Capture the cell that displays the provided text and extract its [x, y] central coordinate. 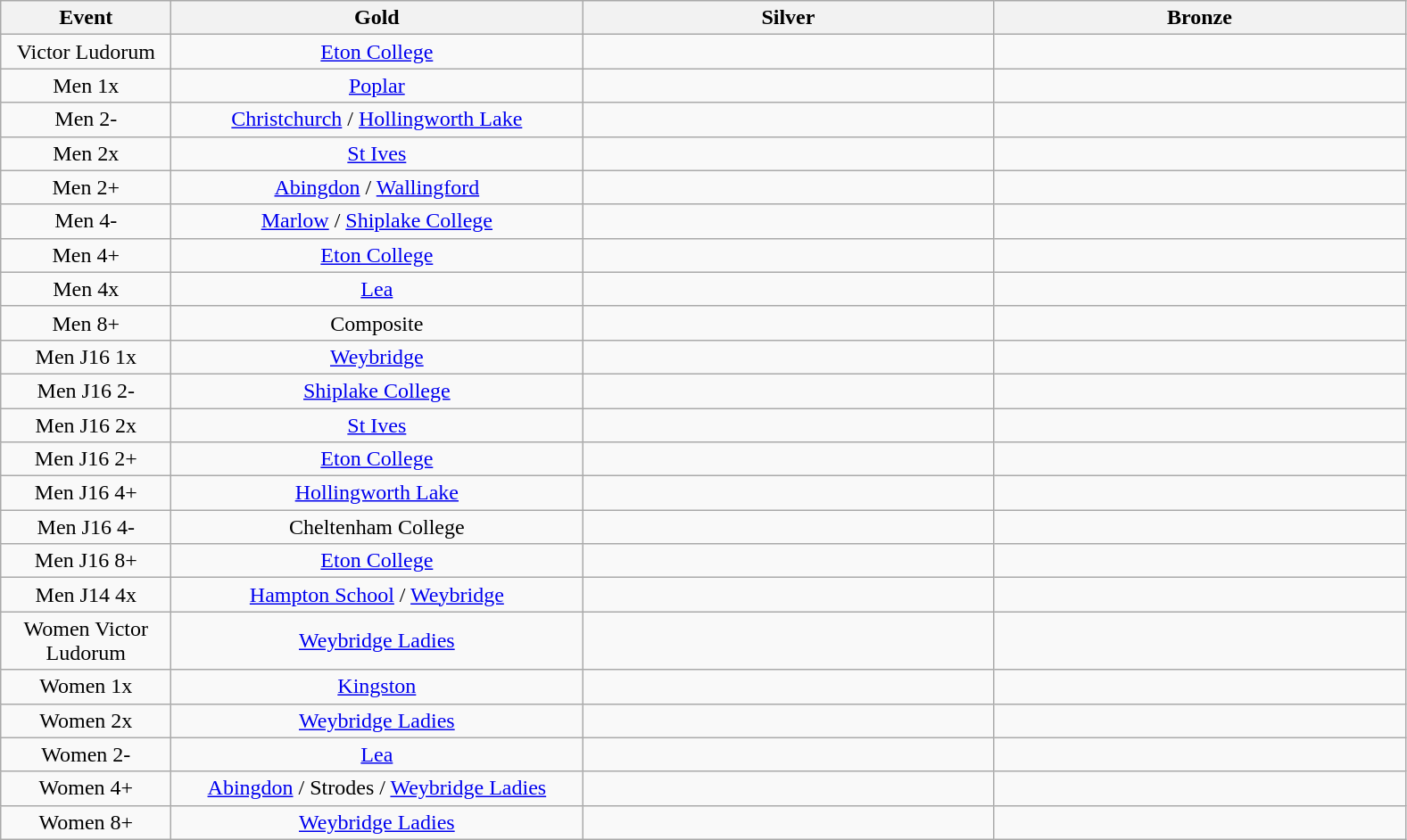
Event [86, 18]
Men 4x [86, 289]
Women 8+ [86, 822]
Gold [377, 18]
Bronze [1199, 18]
Men J16 1x [86, 357]
Men 2x [86, 153]
Composite [377, 323]
Men J14 4x [86, 595]
Men J16 4+ [86, 493]
Weybridge [377, 357]
Poplar [377, 86]
Kingston [377, 687]
Men 4+ [86, 255]
Women 4+ [86, 788]
Silver [789, 18]
Hampton School / Weybridge [377, 595]
Men 8+ [86, 323]
Victor Ludorum [86, 52]
Men J16 2+ [86, 459]
Christchurch / Hollingworth Lake [377, 119]
Women 2- [86, 754]
Men 4- [86, 221]
Men 2+ [86, 187]
Men J16 2x [86, 425]
Men 2- [86, 119]
Cheltenham College [377, 527]
Men J16 2- [86, 391]
Women Victor Ludorum [86, 640]
Hollingworth Lake [377, 493]
Abingdon / Wallingford [377, 187]
Shiplake College [377, 391]
Men J16 8+ [86, 561]
Marlow / Shiplake College [377, 221]
Women 1x [86, 687]
Men J16 4- [86, 527]
Women 2x [86, 721]
Abingdon / Strodes / Weybridge Ladies [377, 788]
Men 1x [86, 86]
